Determine the (x, y) coordinate at the center of the cell enclosing the given text.  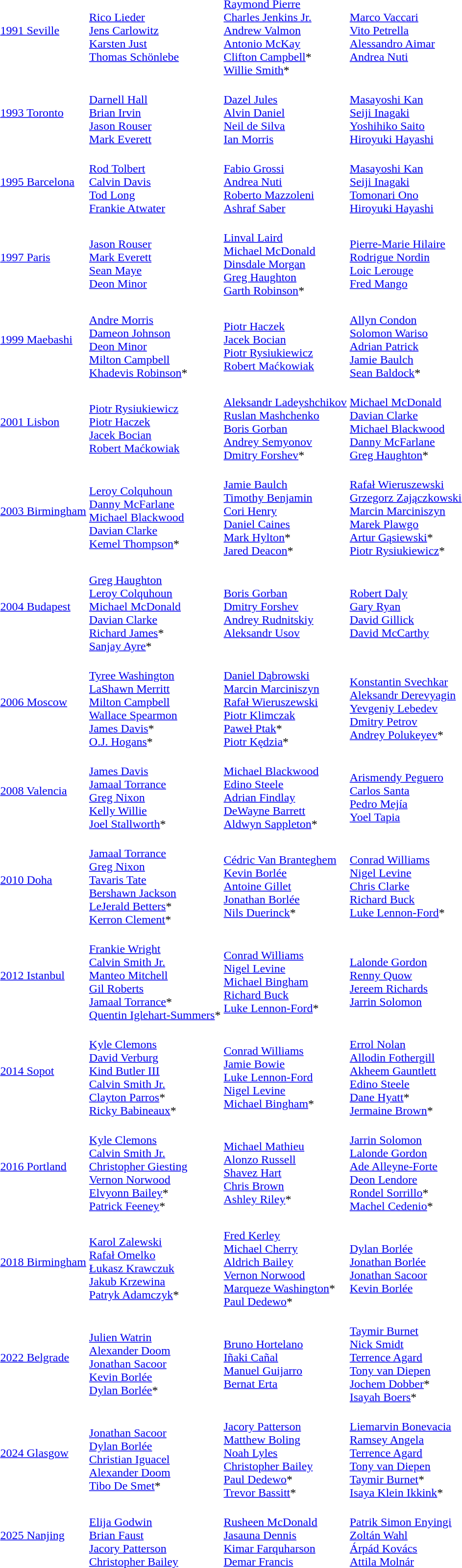
Fabio GrossiAndrea NutiRoberto MazzoleniAshraf Saber (285, 182)
Dazel JulesAlvin DanielNeil de SilvaIan Morris (285, 113)
Linval LairdMichael McDonaldDinsdale MorganGreg HaughtonGarth Robinson* (285, 258)
Tyree WashingtonLaShawn MerrittMilton CampbellWallace SpearmonJames Davis*O.J. Hogans* (155, 702)
Julien WatrinAlexander DoomJonathan SacoorKevin BorléeDylan Borlée* (155, 1357)
Daniel DąbrowskiMarcin MarciniszynRafał WieruszewskiPiotr KlimczakPaweł Ptak*Piotr Kędzia* (285, 702)
Piotr RysiukiewiczPiotr HaczekJacek BocianRobert Maćkowiak (155, 422)
Jamaal TorranceGreg NixonTavaris TateBershawn JacksonLeJerald Betters*Kerron Clement* (155, 880)
Cédric Van BranteghemKevin BorléeAntoine GilletJonathan BorléeNils Duerinck* (285, 880)
Jacory PattersonMatthew BolingNoah LylesChristopher Bailey Paul Dedewo* Trevor Bassitt* (285, 1453)
Fred KerleyMichael CherryAldrich BaileyVernon NorwoodMarqueze Washington*Paul Dedewo* (285, 1262)
Boris GorbanDmitry ForshevAndrey RudnitskiyAleksandr Usov (285, 606)
Michael MathieuAlonzo RussellShavez HartChris BrownAshley Riley* (285, 1166)
Rod TolbertCalvin DavisTod LongFrankie Atwater (155, 182)
Kyle ClemonsDavid VerburgKind Butler IIICalvin Smith Jr.Clayton Parros*Ricky Babineaux* (155, 1071)
Conrad WilliamsJamie BowieLuke Lennon-FordNigel LevineMichael Bingham* (285, 1071)
Michael BlackwoodEdino SteeleAdrian FindlayDeWayne BarrettAldwyn Sappleton* (285, 791)
Piotr HaczekJacek BocianPiotr RysiukiewiczRobert Maćkowiak (285, 340)
Jonathan SacoorDylan BorléeChristian IguacelAlexander Doom Tibo De Smet* (155, 1453)
Leroy ColquhounDanny McFarlaneMichael BlackwoodDavian ClarkeKemel Thompson* (155, 511)
Bruno HortelanoIñaki CañalManuel GuijarroBernat Erta (285, 1357)
Jason RouserMark EverettSean MayeDeon Minor (155, 258)
Karol ZalewskiRafał OmelkoŁukasz KrawczukJakub KrzewinaPatryk Adamczyk* (155, 1262)
James DavisJamaal TorranceGreg NixonKelly WillieJoel Stallworth* (155, 791)
Frankie WrightCalvin Smith Jr.Manteo MitchellGil RobertsJamaal Torrance*Quentin Iglehart-Summers* (155, 975)
Aleksandr LadeyshchikovRuslan MashchenkoBoris GorbanAndrey SemyonovDmitry Forshev* (285, 422)
Andre MorrisDameon JohnsonDeon MinorMilton CampbellKhadevis Robinson* (155, 340)
Conrad WilliamsNigel LevineMichael BinghamRichard BuckLuke Lennon-Ford* (285, 975)
Jamie BaulchTimothy BenjaminCori HenryDaniel CainesMark Hylton*Jared Deacon* (285, 511)
Kyle ClemonsCalvin Smith Jr.Christopher GiestingVernon NorwoodElvyonn Bailey*Patrick Feeney* (155, 1166)
Darnell HallBrian IrvinJason RouserMark Everett (155, 113)
Greg HaughtonLeroy ColquhounMichael McDonaldDavian ClarkeRichard James*Sanjay Ayre* (155, 606)
